Locate the cell with the specified text and output its [X, Y] center coordinate. 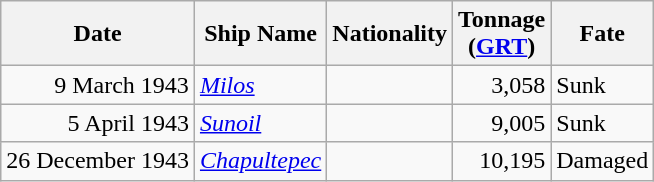
5 April 1943 [98, 123]
Ship Name [260, 34]
Fate [602, 34]
9,005 [502, 123]
Milos [260, 85]
Sunoil [260, 123]
Tonnage(GRT) [502, 34]
Nationality [390, 34]
9 March 1943 [98, 85]
3,058 [502, 85]
26 December 1943 [98, 161]
Date [98, 34]
Damaged [602, 161]
10,195 [502, 161]
Chapultepec [260, 161]
